For the text-containing cell, return its midpoint in (x, y) coordinate format. 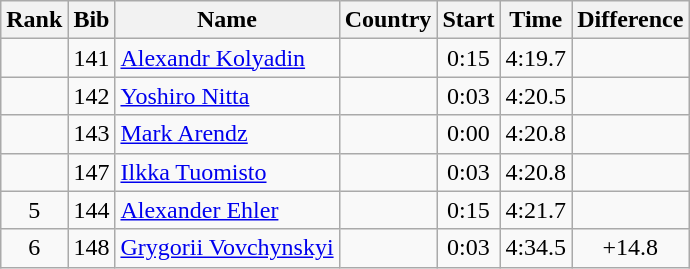
0:00 (468, 134)
Ilkka Tuomisto (227, 172)
+14.8 (630, 248)
Rank (34, 20)
Time (536, 20)
Start (468, 20)
144 (92, 210)
143 (92, 134)
4:34.5 (536, 248)
5 (34, 210)
Alexander Ehler (227, 210)
6 (34, 248)
147 (92, 172)
4:20.5 (536, 96)
148 (92, 248)
Alexandr Kolyadin (227, 58)
Name (227, 20)
142 (92, 96)
Difference (630, 20)
4:21.7 (536, 210)
Country (388, 20)
4:19.7 (536, 58)
141 (92, 58)
Grygorii Vovchynskyi (227, 248)
Bib (92, 20)
Mark Arendz (227, 134)
Yoshiro Nitta (227, 96)
